Capture the cell that displays the provided text and extract its [x, y] central coordinate. 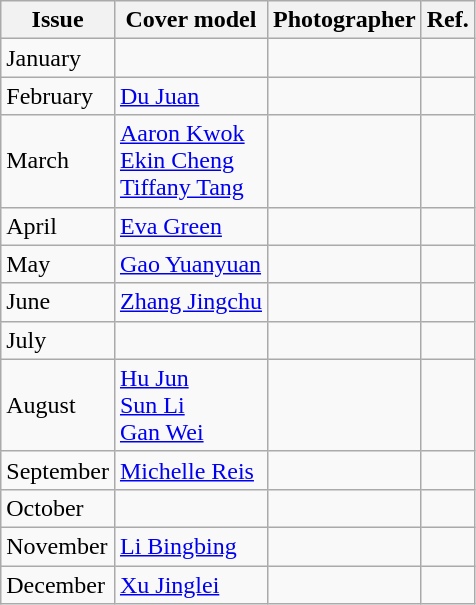
June [58, 302]
Michelle Reis [190, 470]
February [58, 96]
April [58, 226]
Photographer [344, 20]
Zhang Jingchu [190, 302]
Xu Jinglei [190, 585]
August [58, 405]
Li Bingbing [190, 546]
July [58, 340]
September [58, 470]
Eva Green [190, 226]
November [58, 546]
Ref. [448, 20]
Issue [58, 20]
Hu JunSun LiGan Wei [190, 405]
March [58, 161]
Aaron KwokEkin ChengTiffany Tang [190, 161]
January [58, 58]
Du Juan [190, 96]
Cover model [190, 20]
October [58, 508]
December [58, 585]
May [58, 264]
Gao Yuanyuan [190, 264]
